Locate the cell with the specified text and output its (X, Y) center coordinate. 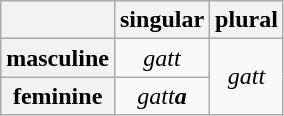
feminine (58, 96)
gatta (162, 96)
plural (247, 20)
masculine (58, 58)
singular (162, 20)
